Locate the cell with the specified text and output its (x, y) center coordinate. 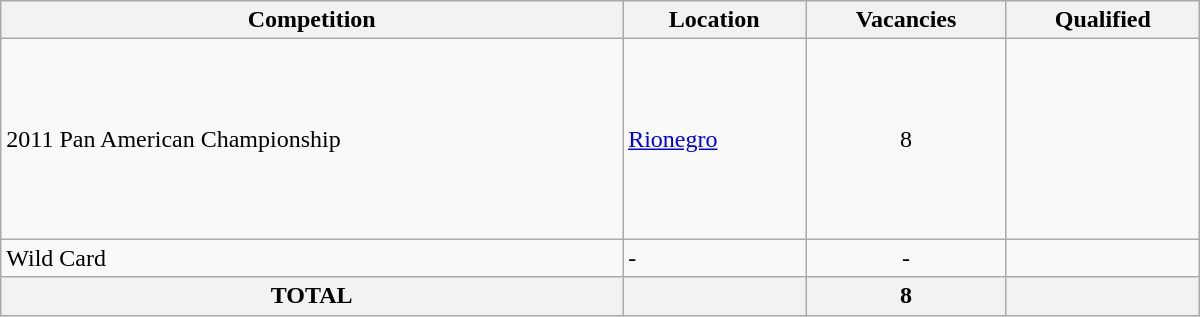
Rionegro (714, 139)
Wild Card (312, 258)
Qualified (1102, 20)
Vacancies (906, 20)
Location (714, 20)
2011 Pan American Championship (312, 139)
Competition (312, 20)
TOTAL (312, 296)
